Detect which cell encompasses the target text, then output its (X, Y) center coordinate. 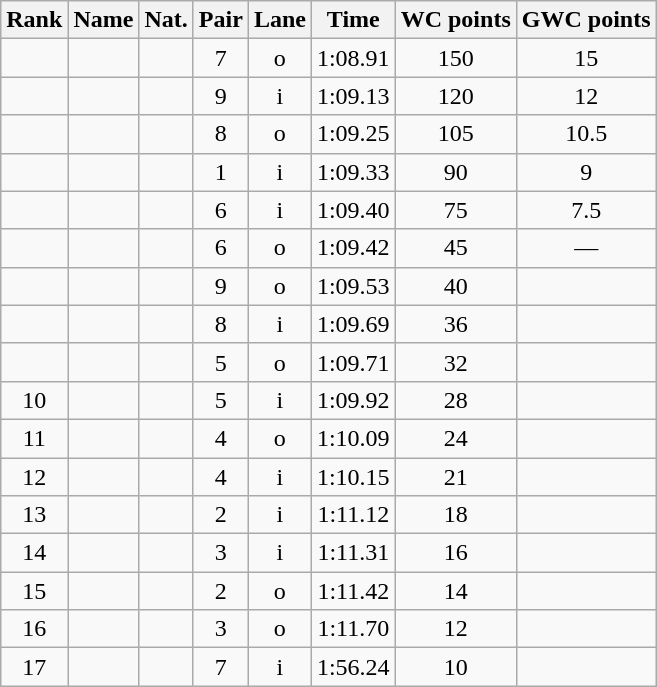
1:09.33 (353, 172)
1:11.31 (353, 553)
Rank (34, 20)
13 (34, 515)
28 (456, 400)
40 (456, 286)
7.5 (586, 210)
90 (456, 172)
WC points (456, 20)
Pair (220, 20)
105 (456, 134)
Time (353, 20)
Nat. (166, 20)
1:09.42 (353, 248)
1:09.69 (353, 324)
120 (456, 96)
1:11.70 (353, 629)
1:10.09 (353, 438)
36 (456, 324)
1:08.91 (353, 58)
Name (104, 20)
18 (456, 515)
24 (456, 438)
1:11.12 (353, 515)
1:09.92 (353, 400)
GWC points (586, 20)
1 (220, 172)
1:09.71 (353, 362)
1:09.13 (353, 96)
1:56.24 (353, 667)
1:09.53 (353, 286)
1:09.40 (353, 210)
— (586, 248)
11 (34, 438)
75 (456, 210)
1:11.42 (353, 591)
10.5 (586, 134)
Lane (280, 20)
1:09.25 (353, 134)
1:10.15 (353, 477)
45 (456, 248)
17 (34, 667)
32 (456, 362)
21 (456, 477)
150 (456, 58)
